Search for the cell housing the specified text and yield its [X, Y] center coordinate. 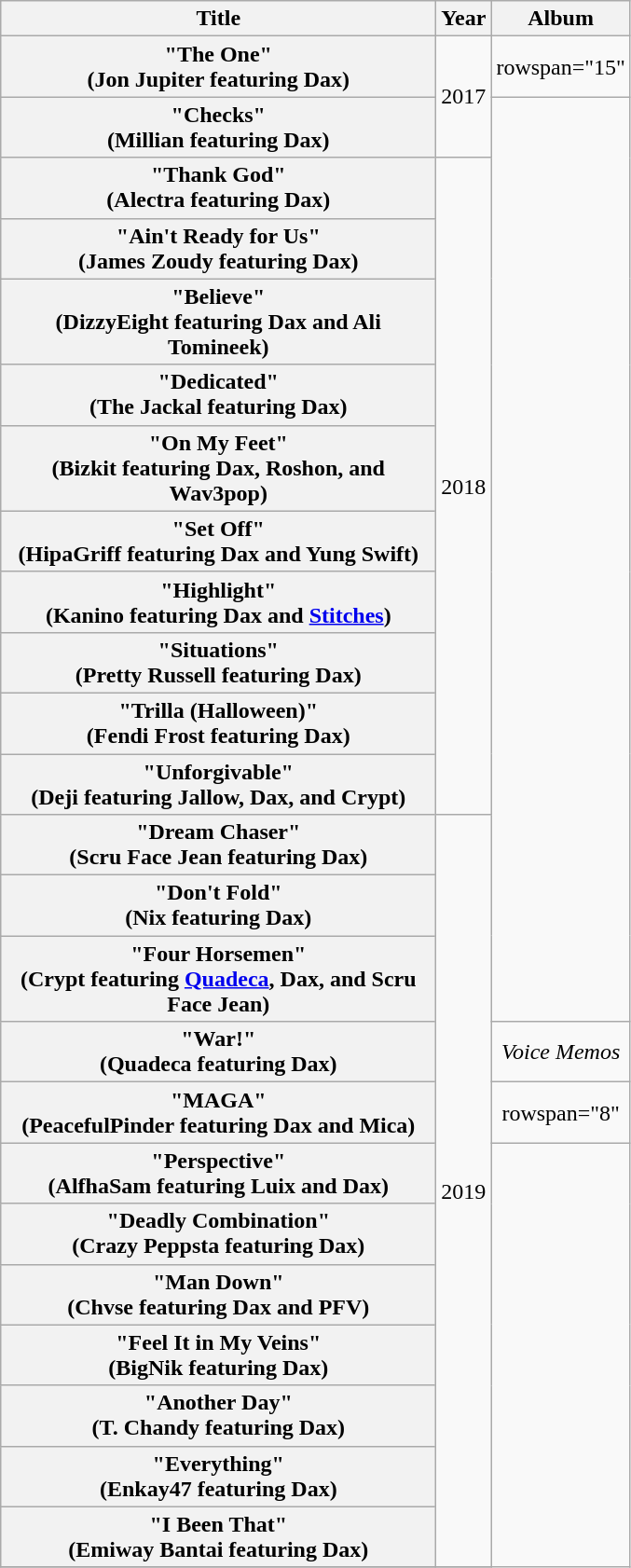
"Dedicated"(The Jackal featuring Dax) [218, 395]
rowspan="8" [561, 1113]
Album [561, 19]
"Highlight"(Kanino featuring Dax and Stitches) [218, 602]
"Situations"(Pretty Russell featuring Dax) [218, 662]
2018 [464, 487]
Voice Memos [561, 1052]
"Perspective"(AlfhaSam featuring Luix and Dax) [218, 1173]
2019 [464, 1191]
rowspan="15" [561, 67]
"Set Off"(HipaGriff featuring Dax and Yung Swift) [218, 541]
"I Been That"(Emiway Bantai featuring Dax) [218, 1536]
Year [464, 19]
Title [218, 19]
"MAGA"(PeacefulPinder featuring Dax and Mica) [218, 1113]
2017 [464, 97]
"Another Day"(T. Chandy featuring Dax) [218, 1415]
"On My Feet"(Bizkit featuring Dax, Roshon, and Wav3pop) [218, 468]
"Unforgivable"(Deji featuring Jallow, Dax, and Crypt) [218, 783]
"Thank God"(Alectra featuring Dax) [218, 188]
"Checks"(Millian featuring Dax) [218, 127]
"The One"(Jon Jupiter featuring Dax) [218, 67]
"Trilla (Halloween)"(Fendi Frost featuring Dax) [218, 723]
"Feel It in My Veins"(BigNik featuring Dax) [218, 1355]
"Dream Chaser"(Scru Face Jean featuring Dax) [218, 845]
"Don't Fold"(Nix featuring Dax) [218, 906]
"War!"(Quadeca featuring Dax) [218, 1052]
"Man Down"(Chvse featuring Dax and PFV) [218, 1294]
"Believe"(DizzyEight featuring Dax and Ali Tomineek) [218, 322]
"Everything"(Enkay47 featuring Dax) [218, 1477]
"Ain't Ready for Us"(James Zoudy featuring Dax) [218, 248]
"Four Horsemen"(Crypt featuring Quadeca, Dax, and Scru Face Jean) [218, 979]
"Deadly Combination"(Crazy Peppsta featuring Dax) [218, 1234]
